Return [x, y] of the center of cell containing provided text 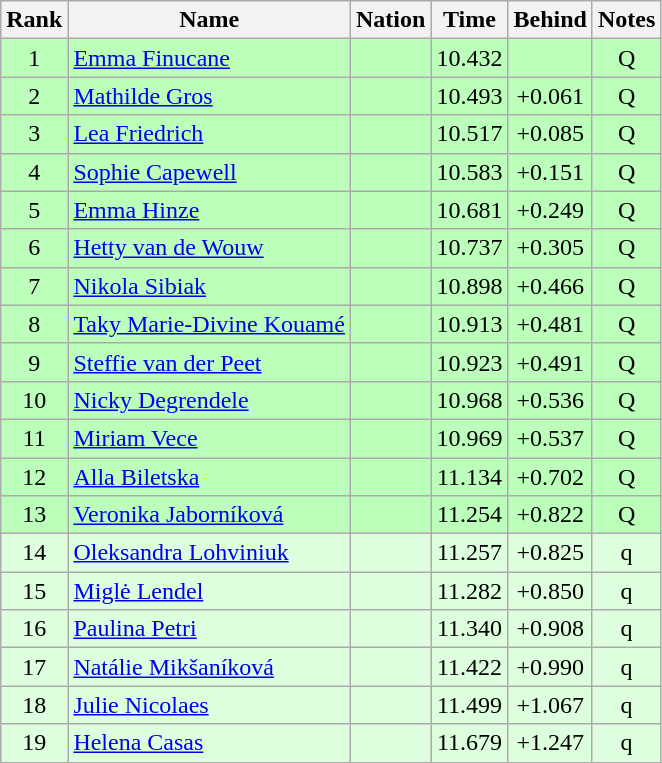
12 [34, 477]
19 [34, 743]
10.969 [470, 438]
+0.822 [550, 515]
11.499 [470, 705]
+0.702 [550, 477]
18 [34, 705]
10.432 [470, 58]
11.254 [470, 515]
16 [34, 629]
Nicky Degrendele [210, 400]
11.679 [470, 743]
Emma Hinze [210, 210]
Julie Nicolaes [210, 705]
6 [34, 248]
Taky Marie-Divine Kouamé [210, 324]
10.681 [470, 210]
9 [34, 362]
+1.067 [550, 705]
1 [34, 58]
+0.249 [550, 210]
13 [34, 515]
10.583 [470, 172]
5 [34, 210]
11 [34, 438]
Hetty van de Wouw [210, 248]
+0.908 [550, 629]
+0.061 [550, 96]
11.282 [470, 591]
Oleksandra Lohviniuk [210, 553]
Rank [34, 20]
10.913 [470, 324]
Natálie Mikšaníková [210, 667]
11.134 [470, 477]
11.422 [470, 667]
Steffie van der Peet [210, 362]
Nikola Sibiak [210, 286]
8 [34, 324]
+0.825 [550, 553]
Veronika Jaborníková [210, 515]
14 [34, 553]
10.968 [470, 400]
10.923 [470, 362]
+0.466 [550, 286]
+0.085 [550, 134]
Lea Friedrich [210, 134]
10.898 [470, 286]
Miriam Vece [210, 438]
15 [34, 591]
10.517 [470, 134]
Mathilde Gros [210, 96]
+0.305 [550, 248]
+0.990 [550, 667]
4 [34, 172]
+0.481 [550, 324]
+0.491 [550, 362]
Nation [390, 20]
17 [34, 667]
2 [34, 96]
Helena Casas [210, 743]
Sophie Capewell [210, 172]
Miglė Lendel [210, 591]
7 [34, 286]
Behind [550, 20]
Time [470, 20]
11.257 [470, 553]
10.737 [470, 248]
11.340 [470, 629]
+0.151 [550, 172]
Emma Finucane [210, 58]
3 [34, 134]
+0.850 [550, 591]
+1.247 [550, 743]
Notes [626, 20]
Paulina Petri [210, 629]
+0.537 [550, 438]
Alla Biletska [210, 477]
Name [210, 20]
+0.536 [550, 400]
10.493 [470, 96]
10 [34, 400]
